Determine the (X, Y) coordinate at the center of the cell enclosing the given text.  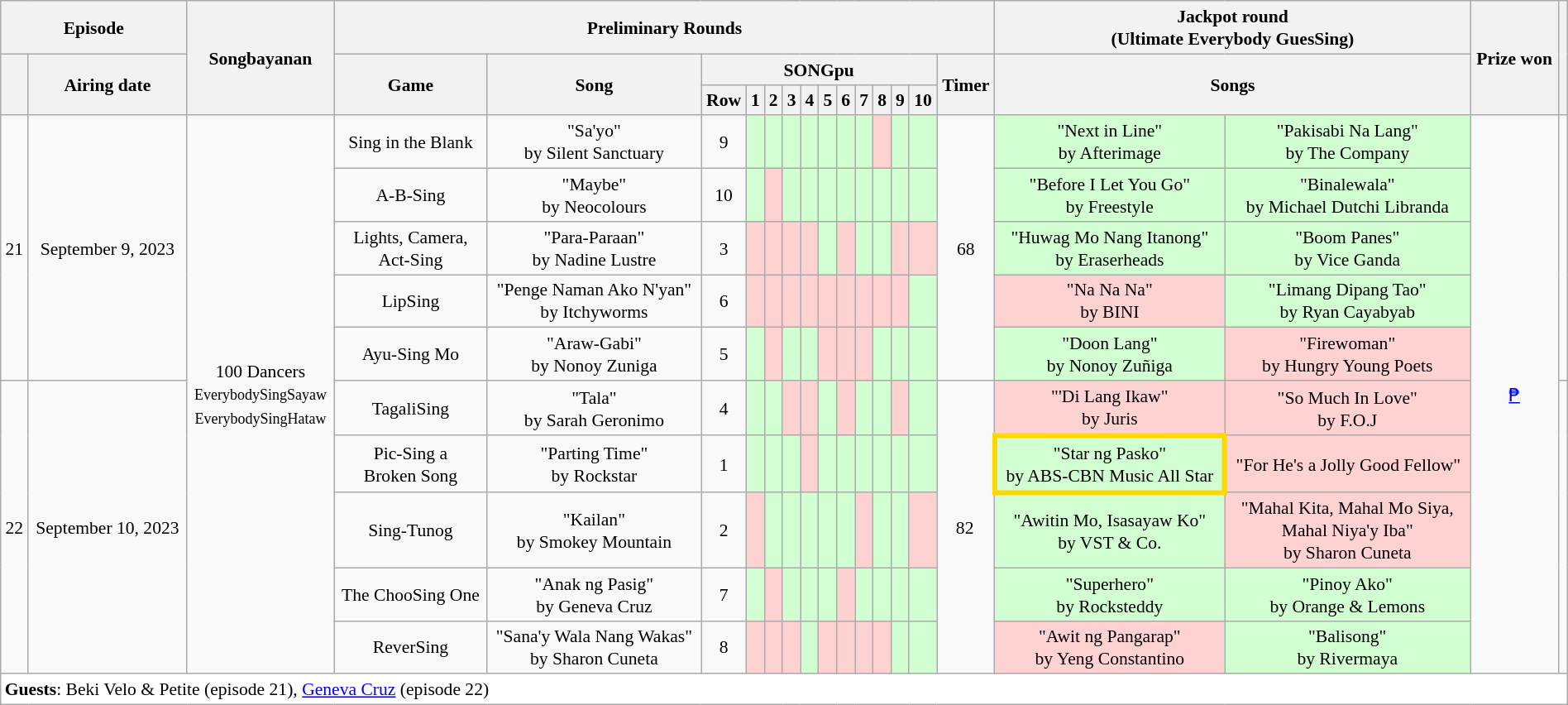
Prize won (1515, 58)
"Para-Paraan"by Nadine Lustre (594, 248)
68 (966, 248)
"Doon Lang"by Nonoy Zuñiga (1110, 354)
82 (966, 527)
The ChooSing One (410, 594)
Airing date (108, 84)
"Penge Naman Ako N'yan"by Itchyworms (594, 301)
Guests: Beki Velo & Petite (episode 21), Geneva Cruz (episode 22) (784, 690)
"Maybe"by Neocolours (594, 195)
"Kailan"by Smokey Mountain (594, 530)
22 (15, 527)
SONGpu (819, 70)
Row (724, 99)
"Awit ng Pangarap"by Yeng Constantino (1110, 647)
Preliminary Rounds (665, 27)
"Pinoy Ako"by Orange & Lemons (1348, 594)
"Sa'yo"by Silent Sanctuary (594, 142)
"Before I Let You Go"by Freestyle (1110, 195)
Jackpot round(Ultimate Everybody GuesSing) (1232, 27)
"Anak ng Pasig"by Geneva Cruz (594, 594)
September 9, 2023 (108, 248)
"Balisong"by Rivermaya (1348, 647)
Ayu-Sing Mo (410, 354)
"Parting Time"by Rockstar (594, 465)
"Superhero"by Rocksteddy (1110, 594)
"Araw-Gabi"by Nonoy Zuniga (594, 354)
September 10, 2023 (108, 527)
Game (410, 84)
"Huwag Mo Nang Itanong"by Eraserheads (1110, 248)
"Mahal Kita, Mahal Mo Siya,Mahal Niya'y Iba"by Sharon Cuneta (1348, 530)
Timer (966, 84)
"Firewoman"by Hungry Young Poets (1348, 354)
ReverSing (410, 647)
"Boom Panes"by Vice Ganda (1348, 248)
"So Much In Love"by F.O.J (1348, 408)
₱ (1515, 396)
"Tala"by Sarah Geronimo (594, 408)
"Na Na Na"by BINI (1110, 301)
LipSing (410, 301)
Episode (94, 27)
Sing in the Blank (410, 142)
Songs (1232, 84)
"Sana'y Wala Nang Wakas"by Sharon Cuneta (594, 647)
Sing-Tunog (410, 530)
21 (15, 248)
Pic-Sing aBroken Song (410, 465)
Lights, Camera,Act-Sing (410, 248)
"Awitin Mo, Isasayaw Ko"by VST & Co. (1110, 530)
"'Di Lang Ikaw"by Juris (1110, 408)
TagaliSing (410, 408)
100 DancersEverybodySingSayawEverybodySingHataw (261, 396)
Songbayanan (261, 58)
A-B-Sing (410, 195)
"Star ng Pasko"by ABS-CBN Music All Star (1110, 465)
"Next in Line"by Afterimage (1110, 142)
"Binalewala"by Michael Dutchi Libranda (1348, 195)
Song (594, 84)
"Pakisabi Na Lang"by The Company (1348, 142)
"Limang Dipang Tao"by Ryan Cayabyab (1348, 301)
"For He's a Jolly Good Fellow" (1348, 465)
